Detect which cell encompasses the target text, then output its (x, y) center coordinate. 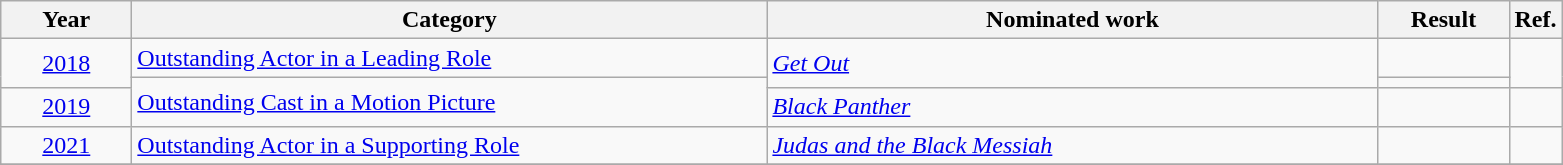
Category (450, 20)
Judas and the Black Messiah (1072, 145)
Result (1444, 20)
Nominated work (1072, 20)
Black Panther (1072, 107)
Outstanding Cast in a Motion Picture (450, 102)
Get Out (1072, 64)
Outstanding Actor in a Supporting Role (450, 145)
Outstanding Actor in a Leading Role (450, 58)
2021 (66, 145)
2018 (66, 64)
Year (66, 20)
Ref. (1536, 20)
2019 (66, 107)
